Detect which cell encompasses the target text, then output its [X, Y] center coordinate. 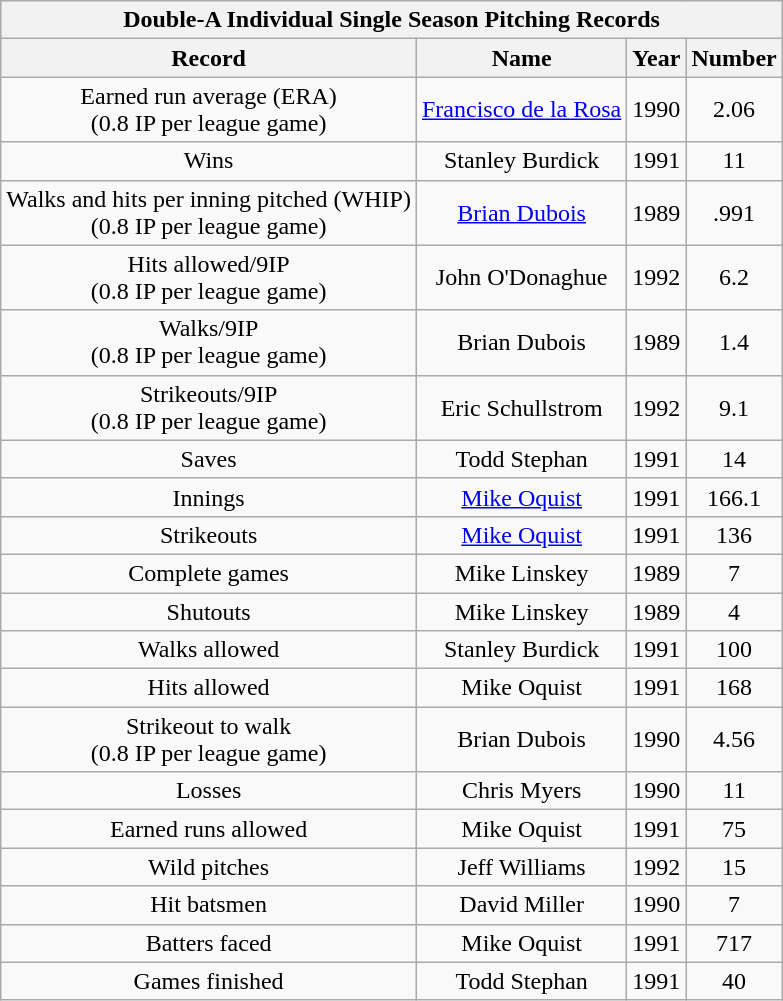
14 [734, 459]
Strikeout to walk (0.8 IP per league game) [209, 740]
Walks and hits per inning pitched (WHIP) (0.8 IP per league game) [209, 212]
Record [209, 58]
9.1 [734, 408]
40 [734, 981]
6.2 [734, 278]
Batters faced [209, 943]
Jeff Williams [521, 867]
Number [734, 58]
Walks allowed [209, 650]
4 [734, 611]
Eric Schullstrom [521, 408]
Strikeouts/9IP (0.8 IP per league game) [209, 408]
717 [734, 943]
Wins [209, 161]
Hits allowed/9IP (0.8 IP per league game) [209, 278]
John O'Donaghue [521, 278]
Chris Myers [521, 791]
Saves [209, 459]
Earned runs allowed [209, 829]
Shutouts [209, 611]
168 [734, 688]
Year [656, 58]
4.56 [734, 740]
Name [521, 58]
Hit batsmen [209, 905]
David Miller [521, 905]
Strikeouts [209, 535]
75 [734, 829]
Complete games [209, 573]
136 [734, 535]
Hits allowed [209, 688]
Innings [209, 497]
166.1 [734, 497]
Double-A Individual Single Season Pitching Records [392, 20]
.991 [734, 212]
15 [734, 867]
1.4 [734, 342]
Wild pitches [209, 867]
2.06 [734, 110]
Games finished [209, 981]
Losses [209, 791]
Walks/9IP (0.8 IP per league game) [209, 342]
Francisco de la Rosa [521, 110]
100 [734, 650]
Earned run average (ERA) (0.8 IP per league game) [209, 110]
